Search for the cell housing the specified text and yield its (X, Y) center coordinate. 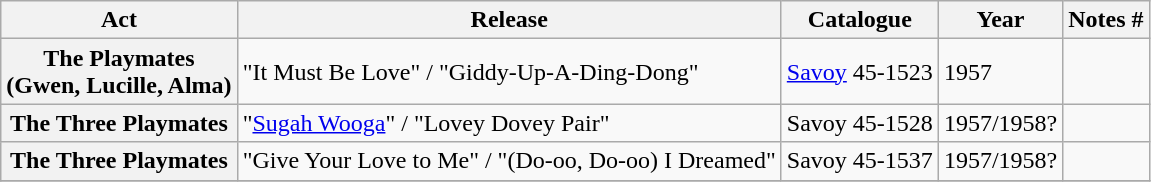
Savoy 45-1528 (860, 123)
1957 (1000, 72)
"It Must Be Love" / "Giddy-Up-A-Ding-Dong" (509, 72)
Year (1000, 20)
Notes # (1106, 20)
"Sugah Wooga" / "Lovey Dovey Pair" (509, 123)
Savoy 45-1523 (860, 72)
Act (119, 20)
Catalogue (860, 20)
Savoy 45-1537 (860, 161)
"Give Your Love to Me" / "(Do-oo, Do-oo) I Dreamed" (509, 161)
The Playmates(Gwen, Lucille, Alma) (119, 72)
Release (509, 20)
